Detect which cell encompasses the target text, then output its [x, y] center coordinate. 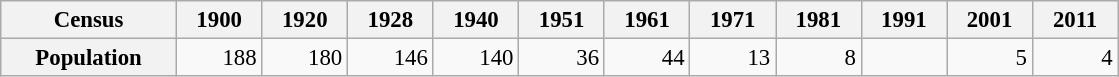
1971 [733, 20]
2001 [990, 20]
1928 [391, 20]
1961 [647, 20]
140 [476, 58]
1900 [219, 20]
4 [1075, 58]
Population [89, 58]
2011 [1075, 20]
180 [305, 58]
36 [562, 58]
188 [219, 58]
Census [89, 20]
13 [733, 58]
5 [990, 58]
8 [819, 58]
1940 [476, 20]
1920 [305, 20]
1951 [562, 20]
146 [391, 58]
1991 [904, 20]
1981 [819, 20]
44 [647, 58]
